Pinpoint the cell where the given text exists, returning its [x, y] midpoint coordinate. 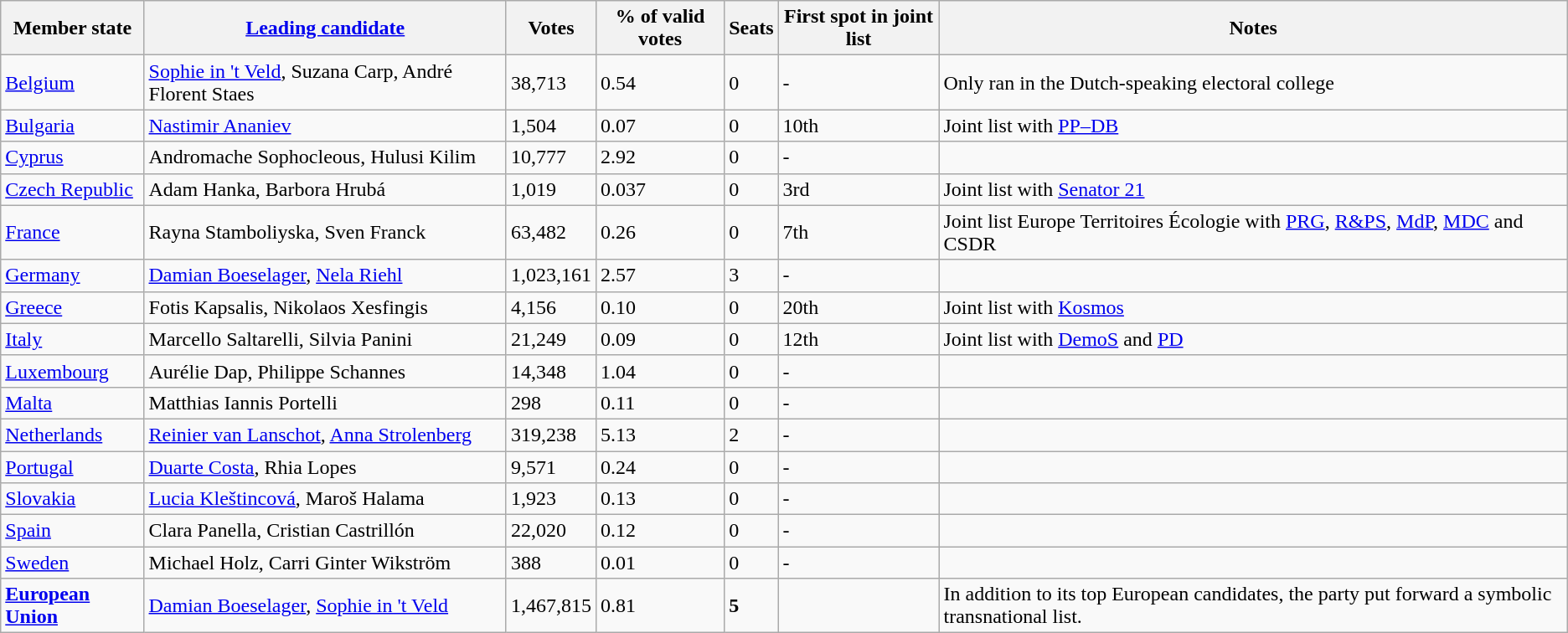
Leading candidate [325, 28]
Spain [72, 531]
0.54 [660, 82]
2.92 [660, 157]
Italy [72, 339]
Damian Boeselager, Nela Riehl [325, 275]
Greece [72, 307]
Adam Hanka, Barbora Hrubá [325, 189]
1,019 [551, 189]
Slovakia [72, 499]
Germany [72, 275]
Aurélie Dap, Philippe Schannes [325, 371]
Portugal [72, 466]
1,923 [551, 499]
Fotis Kapsalis, Nikolaos Xesfingis [325, 307]
Joint list with Senator 21 [1253, 189]
0.81 [660, 606]
Damian Boeselager, Sophie in 't Veld [325, 606]
0.09 [660, 339]
Cyprus [72, 157]
Reinier van Lanschot, Anna Strolenberg [325, 435]
0.26 [660, 233]
Marcello Saltarelli, Silvia Panini [325, 339]
Rayna Stamboliyska, Sven Franck [325, 233]
0.11 [660, 403]
22,020 [551, 531]
Joint list with Kosmos [1253, 307]
Seats [751, 28]
Joint list with DemoS and PD [1253, 339]
Luxembourg [72, 371]
Belgium [72, 82]
0.01 [660, 563]
319,238 [551, 435]
Andromache Sophocleous, Hulusi Kilim [325, 157]
298 [551, 403]
388 [551, 563]
Michael Holz, Carri Ginter Wikström [325, 563]
14,348 [551, 371]
Netherlands [72, 435]
European Union [72, 606]
1.04 [660, 371]
0.07 [660, 126]
2 [751, 435]
12th [859, 339]
5.13 [660, 435]
Lucia Kleštincová, Maroš Halama [325, 499]
0.24 [660, 466]
% of valid votes [660, 28]
Joint list with PP–DB [1253, 126]
Malta [72, 403]
Only ran in the Dutch-speaking electoral college [1253, 82]
First spot in joint list [859, 28]
21,249 [551, 339]
4,156 [551, 307]
7th [859, 233]
Joint list Europe Territoires Écologie with PRG, R&PS, MdP, MDC and CSDR [1253, 233]
Bulgaria [72, 126]
Sweden [72, 563]
1,023,161 [551, 275]
20th [859, 307]
0.12 [660, 531]
2.57 [660, 275]
Czech Republic [72, 189]
Matthias Iannis Portelli [325, 403]
Nastimir Ananiev [325, 126]
3 [751, 275]
Sophie in 't Veld, Suzana Carp, André Florent Staes [325, 82]
In addition to its top European candidates, the party put forward a symbolic transnational list. [1253, 606]
63,482 [551, 233]
38,713 [551, 82]
0.037 [660, 189]
Notes [1253, 28]
3rd [859, 189]
Member state [72, 28]
9,571 [551, 466]
1,504 [551, 126]
France [72, 233]
Votes [551, 28]
1,467,815 [551, 606]
Clara Panella, Cristian Castrillón [325, 531]
Duarte Costa, Rhia Lopes [325, 466]
10th [859, 126]
0.10 [660, 307]
5 [751, 606]
0.13 [660, 499]
10,777 [551, 157]
